Scan for the cell matching the given text and deliver its (X, Y) coordinate at center. 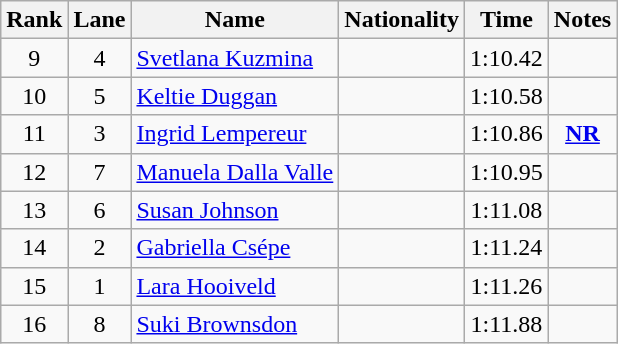
Lane (100, 20)
Nationality (402, 20)
Time (507, 20)
13 (34, 210)
1 (100, 286)
1:10.86 (507, 134)
2 (100, 248)
Notes (582, 20)
Manuela Dalla Valle (235, 172)
Keltie Duggan (235, 96)
15 (34, 286)
4 (100, 58)
Rank (34, 20)
12 (34, 172)
1:11.26 (507, 286)
Ingrid Lempereur (235, 134)
1:11.08 (507, 210)
Svetlana Kuzmina (235, 58)
Name (235, 20)
7 (100, 172)
3 (100, 134)
8 (100, 324)
1:11.88 (507, 324)
Susan Johnson (235, 210)
Gabriella Csépe (235, 248)
16 (34, 324)
11 (34, 134)
1:10.58 (507, 96)
1:10.42 (507, 58)
9 (34, 58)
1:10.95 (507, 172)
Lara Hooiveld (235, 286)
1:11.24 (507, 248)
5 (100, 96)
6 (100, 210)
14 (34, 248)
Suki Brownsdon (235, 324)
NR (582, 134)
10 (34, 96)
